Detect which cell encompasses the target text, then output its [X, Y] center coordinate. 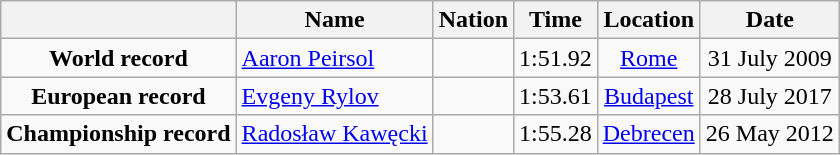
Aaron Peirsol [334, 58]
26 May 2012 [770, 134]
1:53.61 [556, 96]
European record [118, 96]
Budapest [648, 96]
Debrecen [648, 134]
Radosław Kawęcki [334, 134]
Rome [648, 58]
1:55.28 [556, 134]
1:51.92 [556, 58]
Championship record [118, 134]
28 July 2017 [770, 96]
31 July 2009 [770, 58]
World record [118, 58]
Date [770, 20]
Evgeny Rylov [334, 96]
Location [648, 20]
Nation [473, 20]
Name [334, 20]
Time [556, 20]
